Return (x, y) of the center of cell containing provided text 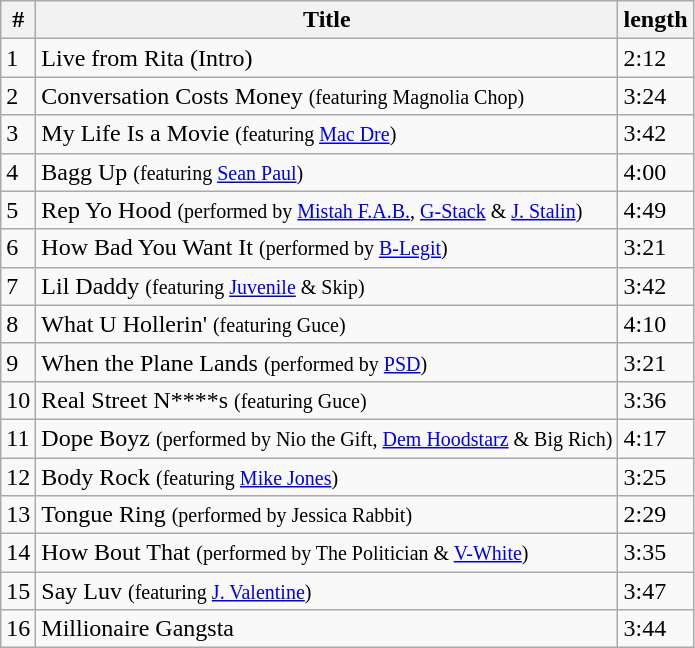
1 (18, 58)
13 (18, 515)
3:25 (656, 477)
5 (18, 210)
3:35 (656, 553)
2 (18, 96)
12 (18, 477)
4:17 (656, 438)
Title (327, 20)
What U Hollerin' (featuring Guce) (327, 324)
Rep Yo Hood (performed by Mistah F.A.B., G-Stack & J. Stalin) (327, 210)
16 (18, 629)
Dope Boyz (performed by Nio the Gift, Dem Hoodstarz & Big Rich) (327, 438)
11 (18, 438)
Body Rock (featuring Mike Jones) (327, 477)
3:36 (656, 400)
Real Street N****s (featuring Guce) (327, 400)
3:24 (656, 96)
3:47 (656, 591)
10 (18, 400)
Bagg Up (featuring Sean Paul) (327, 172)
How Bad You Want It (performed by B-Legit) (327, 248)
4:49 (656, 210)
6 (18, 248)
Lil Daddy (featuring Juvenile & Skip) (327, 286)
2:12 (656, 58)
7 (18, 286)
4 (18, 172)
How Bout That (performed by The Politician & V-White) (327, 553)
3 (18, 134)
4:10 (656, 324)
Say Luv (featuring J. Valentine) (327, 591)
Millionaire Gangsta (327, 629)
# (18, 20)
Tongue Ring (performed by Jessica Rabbit) (327, 515)
When the Plane Lands (performed by PSD) (327, 362)
9 (18, 362)
Live from Rita (Intro) (327, 58)
3:44 (656, 629)
Conversation Costs Money (featuring Magnolia Chop) (327, 96)
15 (18, 591)
length (656, 20)
14 (18, 553)
My Life Is a Movie (featuring Mac Dre) (327, 134)
4:00 (656, 172)
2:29 (656, 515)
8 (18, 324)
